Return (X, Y) of the center of cell containing provided text 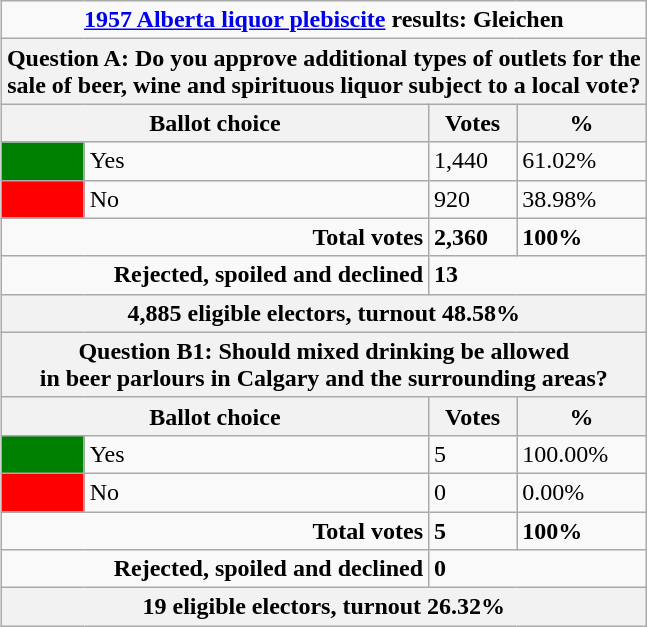
2,360 (473, 237)
13 (538, 275)
19 eligible electors, turnout 26.32% (324, 607)
920 (473, 199)
1,440 (473, 161)
4,885 eligible electors, turnout 48.58% (324, 313)
61.02% (582, 161)
1957 Alberta liquor plebiscite results: Gleichen (324, 20)
100.00% (582, 454)
Question A: Do you approve additional types of outlets for the sale of beer, wine and spirituous liquor subject to a local vote? (324, 72)
0.00% (582, 492)
Question B1: Should mixed drinking be allowedin beer parlours in Calgary and the surrounding areas? (324, 364)
38.98% (582, 199)
